Locate the cell with the specified text and output its [x, y] center coordinate. 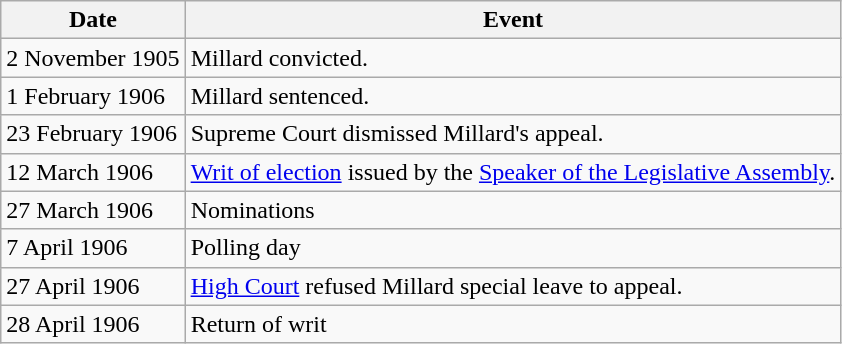
Event [513, 20]
Supreme Court dismissed Millard's appeal. [513, 134]
Millard sentenced. [513, 96]
27 March 1906 [93, 210]
Return of writ [513, 324]
23 February 1906 [93, 134]
High Court refused Millard special leave to appeal. [513, 286]
Nominations [513, 210]
12 March 1906 [93, 172]
2 November 1905 [93, 58]
Date [93, 20]
1 February 1906 [93, 96]
Writ of election issued by the Speaker of the Legislative Assembly. [513, 172]
Millard convicted. [513, 58]
28 April 1906 [93, 324]
7 April 1906 [93, 248]
Polling day [513, 248]
27 April 1906 [93, 286]
